Provide the (X, Y) coordinate of the cell's center where the given text is located.  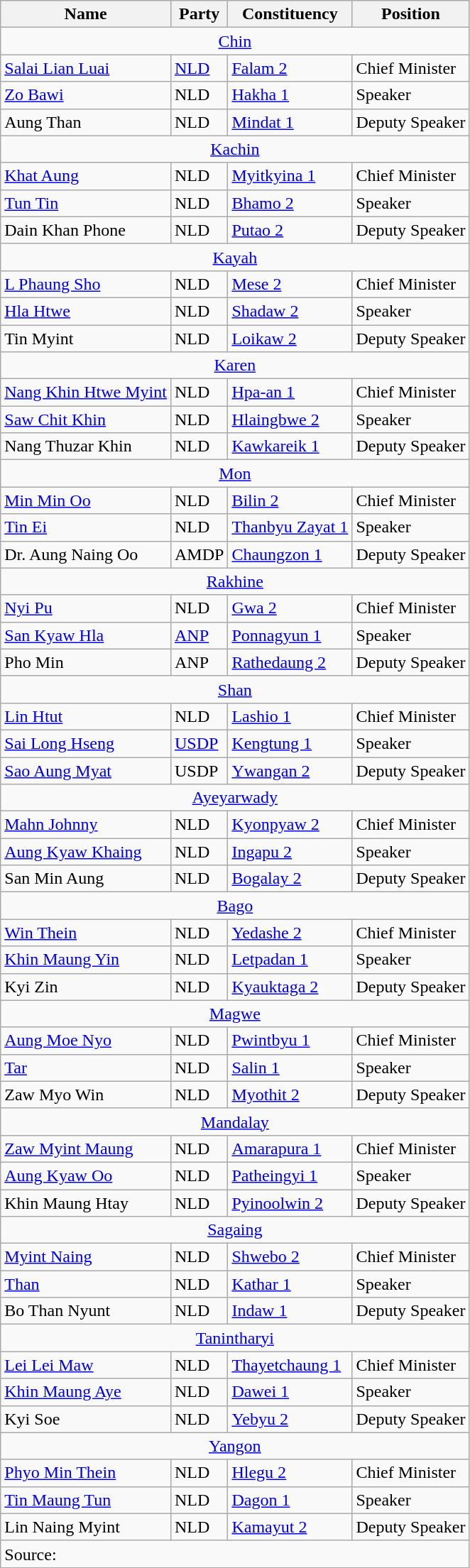
Zo Bawi (86, 95)
Khin Maung Aye (86, 1392)
Kyonpyaw 2 (290, 825)
Party (199, 14)
Khin Maung Htay (86, 1203)
Chin (235, 41)
Tin Maung Tun (86, 1500)
L Phaung Sho (86, 284)
Loikaw 2 (290, 339)
Tun Tin (86, 203)
Sao Aung Myat (86, 770)
Amarapura 1 (290, 1148)
AMDP (199, 554)
Dawei 1 (290, 1392)
Lei Lei Maw (86, 1365)
Saw Chit Khin (86, 420)
Thanbyu Zayat 1 (290, 527)
Aung Than (86, 122)
Rathedaung 2 (290, 662)
Shwebo 2 (290, 1257)
Hla Htwe (86, 311)
Nang Khin Htwe Myint (86, 393)
Ywangan 2 (290, 770)
Hpa-an 1 (290, 393)
Kawkareik 1 (290, 446)
Myint Naing (86, 1257)
Kamayut 2 (290, 1527)
Rakhine (235, 581)
Dagon 1 (290, 1500)
Khin Maung Yin (86, 960)
Tin Ei (86, 527)
Lin Htut (86, 716)
Aung Kyaw Oo (86, 1175)
Falam 2 (290, 68)
Salin 1 (290, 1068)
Nyi Pu (86, 608)
Yedashe 2 (290, 933)
Kyi Zin (86, 987)
San Kyaw Hla (86, 635)
Hlegu 2 (290, 1473)
Bilin 2 (290, 500)
Kachin (235, 149)
Lin Naing Myint (86, 1527)
Nang Thuzar Khin (86, 446)
Win Thein (86, 933)
Gwa 2 (290, 608)
Mese 2 (290, 284)
Lashio 1 (290, 716)
Tin Myint (86, 339)
Than (86, 1284)
Putao 2 (290, 230)
Min Min Oo (86, 500)
Myitkyina 1 (290, 176)
Patheingyi 1 (290, 1175)
Tar (86, 1068)
Position (410, 14)
Name (86, 14)
Sagaing (235, 1230)
Shadaw 2 (290, 311)
Mon (235, 473)
Bo Than Nyunt (86, 1311)
Khat Aung (86, 176)
Hlaingbwe 2 (290, 420)
Yangon (235, 1446)
Kayah (235, 257)
Pyinoolwin 2 (290, 1203)
Source: (235, 1554)
Kengtung 1 (290, 743)
Salai Lian Luai (86, 68)
Kathar 1 (290, 1284)
Myothit 2 (290, 1095)
Thayetchaung 1 (290, 1365)
Zaw Myo Win (86, 1095)
Mahn Johnny (86, 825)
Karen (235, 366)
Yebyu 2 (290, 1419)
Kyauktaga 2 (290, 987)
Hakha 1 (290, 95)
Indaw 1 (290, 1311)
Ingapu 2 (290, 852)
Constituency (290, 14)
Zaw Myint Maung (86, 1148)
Bago (235, 906)
Dr. Aung Naing Oo (86, 554)
San Min Aung (86, 879)
Pho Min (86, 662)
Aung Kyaw Khaing (86, 852)
Tanintharyi (235, 1338)
Pwintbyu 1 (290, 1041)
Aung Moe Nyo (86, 1041)
Shan (235, 689)
Sai Long Hseng (86, 743)
Mandalay (235, 1122)
Chaungzon 1 (290, 554)
Dain Khan Phone (86, 230)
Letpadan 1 (290, 960)
Mindat 1 (290, 122)
Ponnagyun 1 (290, 635)
Kyi Soe (86, 1419)
Bogalay 2 (290, 879)
Ayeyarwady (235, 798)
Phyo Min Thein (86, 1473)
Bhamo 2 (290, 203)
Magwe (235, 1014)
